For the text-containing cell, return its midpoint in [x, y] coordinate format. 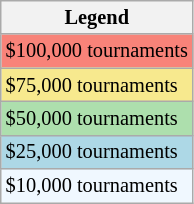
$25,000 tournaments [97, 152]
$100,000 tournaments [97, 51]
$75,000 tournaments [97, 85]
$50,000 tournaments [97, 118]
Legend [97, 17]
$10,000 tournaments [97, 186]
